Extract the (x, y) coordinate from the center of the cell holding the provided text.  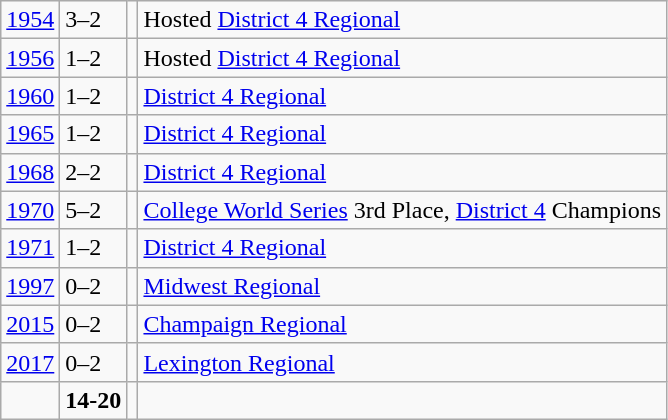
1960 (30, 96)
1997 (30, 286)
3–2 (94, 20)
Lexington Regional (402, 362)
Champaign Regional (402, 324)
1970 (30, 210)
1965 (30, 134)
1971 (30, 248)
1954 (30, 20)
5–2 (94, 210)
2015 (30, 324)
2–2 (94, 172)
1968 (30, 172)
1956 (30, 58)
Midwest Regional (402, 286)
College World Series 3rd Place, District 4 Champions (402, 210)
2017 (30, 362)
14-20 (94, 400)
